Locate the cell with the specified text and output its (X, Y) center coordinate. 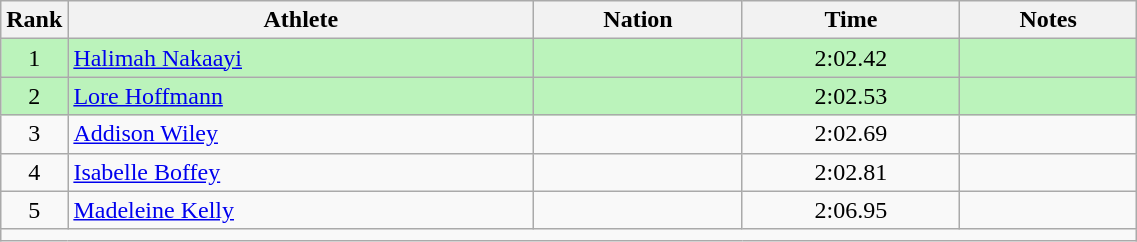
Athlete (301, 20)
Notes (1048, 20)
2:02.53 (850, 96)
5 (34, 210)
Nation (638, 20)
2:02.42 (850, 58)
Time (850, 20)
Rank (34, 20)
Isabelle Boffey (301, 172)
Lore Hoffmann (301, 96)
2:02.81 (850, 172)
3 (34, 134)
Madeleine Kelly (301, 210)
Halimah Nakaayi (301, 58)
2:02.69 (850, 134)
1 (34, 58)
4 (34, 172)
2:06.95 (850, 210)
Addison Wiley (301, 134)
2 (34, 96)
